Return (X, Y) of the center of cell containing provided text 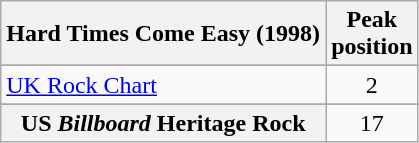
Hard Times Come Easy (1998) (164, 34)
2 (372, 85)
US Billboard Heritage Rock (164, 123)
UK Rock Chart (164, 85)
Peakposition (372, 34)
17 (372, 123)
